Extract the [x, y] coordinate from the center of the cell holding the provided text.  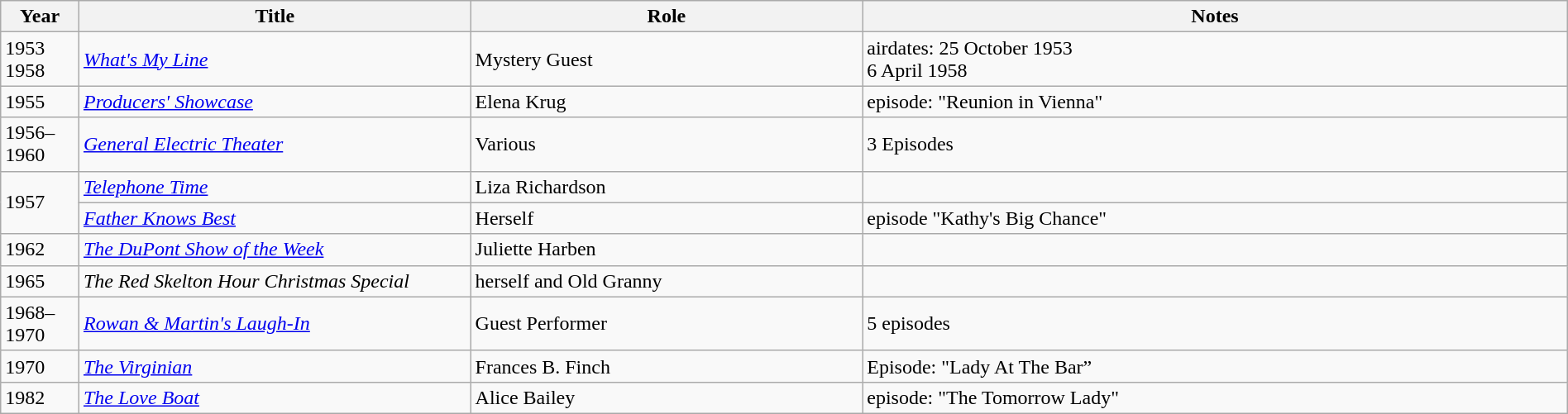
Father Knows Best [275, 218]
Producers' Showcase [275, 102]
1982 [40, 397]
1956–1960 [40, 144]
Rowan & Martin's Laugh-In [275, 324]
episode "Kathy's Big Chance" [1216, 218]
Year [40, 17]
The Virginian [275, 366]
Frances B. Finch [667, 366]
Juliette Harben [667, 250]
5 episodes [1216, 324]
episode: "The Tomorrow Lady" [1216, 397]
What's My Line [275, 59]
Telephone Time [275, 187]
Role [667, 17]
episode: "Reunion in Vienna" [1216, 102]
herself and Old Granny [667, 281]
General Electric Theater [275, 144]
1968–1970 [40, 324]
1962 [40, 250]
Episode: "Lady At The Bar” [1216, 366]
Various [667, 144]
3 Episodes [1216, 144]
19531958 [40, 59]
1965 [40, 281]
Mystery Guest [667, 59]
Guest Performer [667, 324]
Liza Richardson [667, 187]
The DuPont Show of the Week [275, 250]
Title [275, 17]
airdates: 25 October 19536 April 1958 [1216, 59]
Notes [1216, 17]
Alice Bailey [667, 397]
1957 [40, 202]
The Love Boat [275, 397]
1955 [40, 102]
The Red Skelton Hour Christmas Special [275, 281]
1970 [40, 366]
Elena Krug [667, 102]
Herself [667, 218]
